Return the [x, y] coordinate for the center point of the cell that contains the specified text.  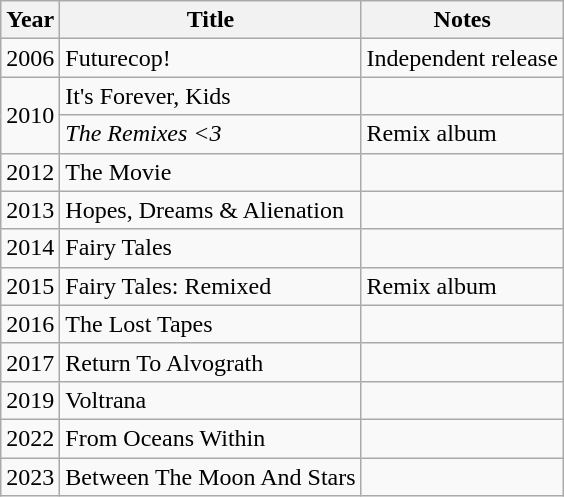
The Remixes <3 [210, 134]
Title [210, 20]
2014 [30, 248]
Fairy Tales [210, 248]
Hopes, Dreams & Alienation [210, 210]
Notes [462, 20]
2019 [30, 400]
Between The Moon And Stars [210, 477]
2012 [30, 172]
It's Forever, Kids [210, 96]
The Lost Tapes [210, 324]
2017 [30, 362]
Independent release [462, 58]
Voltrana [210, 400]
From Oceans Within [210, 438]
Return To Alvograth [210, 362]
2015 [30, 286]
2006 [30, 58]
2023 [30, 477]
2010 [30, 115]
The Movie [210, 172]
2022 [30, 438]
2016 [30, 324]
Year [30, 20]
Fairy Tales: Remixed [210, 286]
2013 [30, 210]
Futurecop! [210, 58]
